Capture the cell that displays the provided text and extract its [x, y] central coordinate. 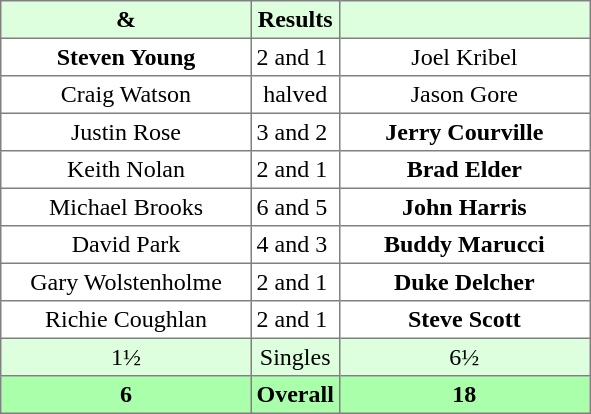
Steve Scott [464, 320]
John Harris [464, 207]
1½ [126, 357]
Overall [295, 395]
Steven Young [126, 57]
Richie Coughlan [126, 320]
6 [126, 395]
David Park [126, 245]
Buddy Marucci [464, 245]
6 and 5 [295, 207]
6½ [464, 357]
Jerry Courville [464, 132]
Singles [295, 357]
Gary Wolstenholme [126, 282]
Brad Elder [464, 170]
& [126, 20]
Duke Delcher [464, 282]
Jason Gore [464, 95]
Results [295, 20]
Michael Brooks [126, 207]
Joel Kribel [464, 57]
Justin Rose [126, 132]
3 and 2 [295, 132]
Keith Nolan [126, 170]
halved [295, 95]
Craig Watson [126, 95]
18 [464, 395]
4 and 3 [295, 245]
